Return (x, y) of the center of cell containing provided text 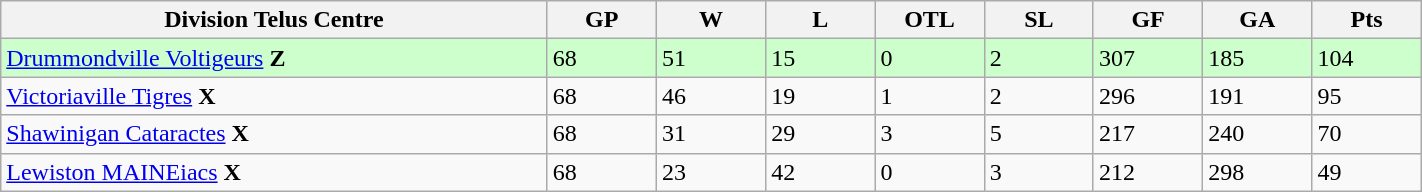
GP (602, 20)
W (710, 20)
240 (1258, 134)
212 (1148, 172)
23 (710, 172)
51 (710, 58)
217 (1148, 134)
Victoriaville Tigres X (274, 96)
5 (1038, 134)
298 (1258, 172)
SL (1038, 20)
1 (930, 96)
185 (1258, 58)
Shawinigan Cataractes X (274, 134)
31 (710, 134)
296 (1148, 96)
42 (820, 172)
Drummondville Voltigeurs Z (274, 58)
29 (820, 134)
19 (820, 96)
Lewiston MAINEiacs X (274, 172)
95 (1366, 96)
GA (1258, 20)
191 (1258, 96)
70 (1366, 134)
104 (1366, 58)
Division Telus Centre (274, 20)
OTL (930, 20)
49 (1366, 172)
Pts (1366, 20)
GF (1148, 20)
46 (710, 96)
307 (1148, 58)
L (820, 20)
15 (820, 58)
